Search for the cell housing the specified text and yield its [x, y] center coordinate. 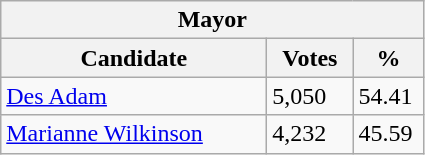
4,232 [310, 134]
Candidate [134, 58]
Mayor [212, 20]
Votes [310, 58]
Des Adam [134, 96]
% [388, 58]
Marianne Wilkinson [134, 134]
5,050 [310, 96]
54.41 [388, 96]
45.59 [388, 134]
